Scan for the cell matching the given text and deliver its [X, Y] coordinate at center. 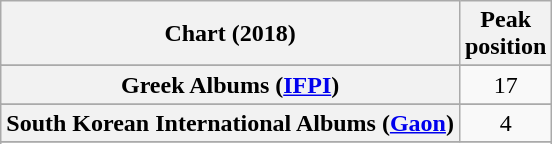
17 [505, 85]
Greek Albums (IFPI) [230, 85]
Peakposition [505, 34]
South Korean International Albums (Gaon) [230, 123]
Chart (2018) [230, 34]
4 [505, 123]
